Determine the [X, Y] coordinate at the center of the cell enclosing the given text.  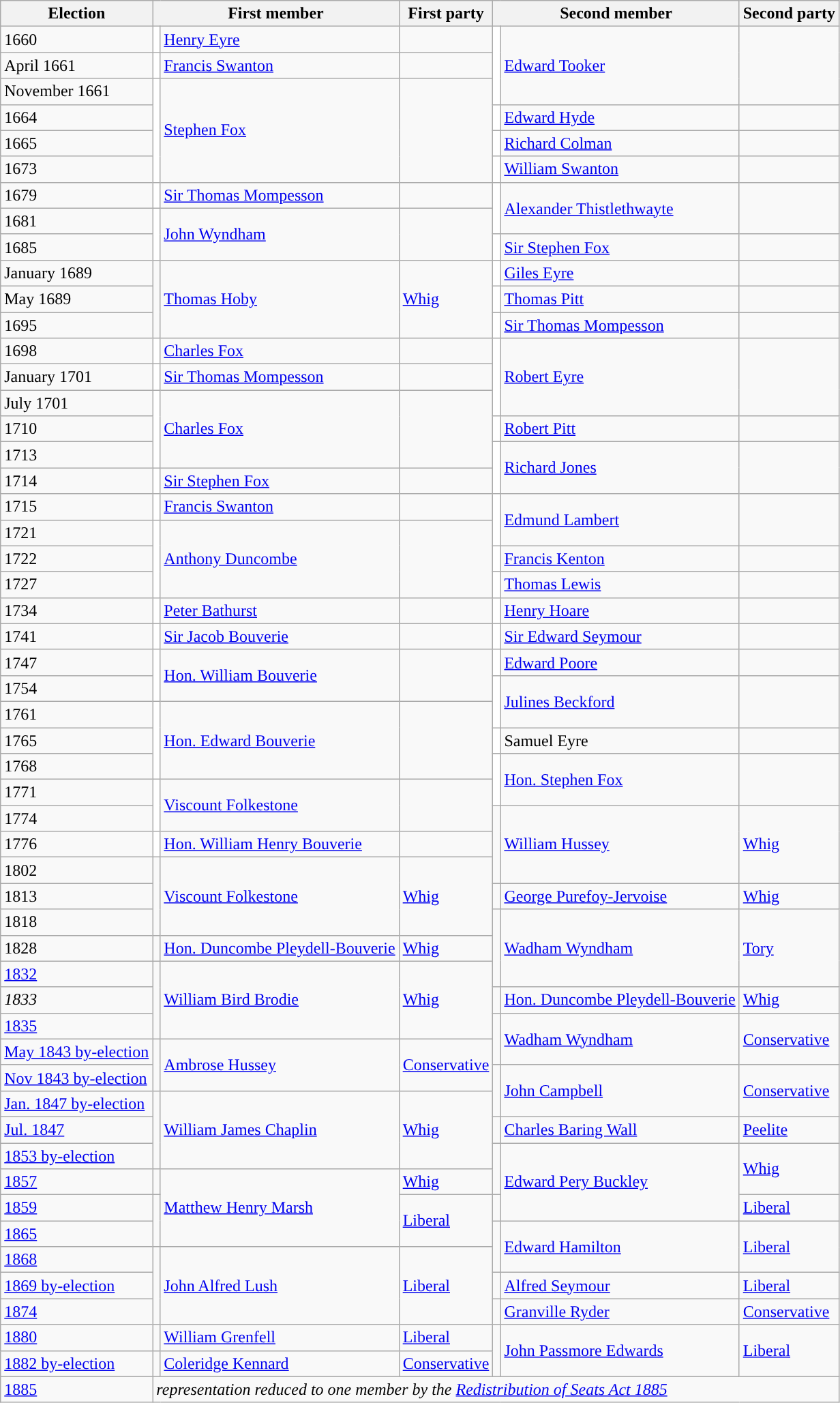
1685 [76, 247]
1818 [76, 922]
1747 [76, 662]
William Hussey [620, 844]
Election [76, 14]
1660 [76, 40]
William Swanton [620, 169]
Edward Poore [620, 662]
Hon. William Henry Bouverie [280, 844]
1832 [76, 974]
Robert Pitt [620, 429]
1776 [76, 844]
Thomas Pitt [620, 299]
John Passmore Edwards [620, 1350]
William Bird Brodie [280, 1000]
1714 [76, 481]
1833 [76, 1000]
1715 [76, 507]
Hon. Edward Bouverie [280, 740]
1869 by-election [76, 1286]
1874 [76, 1312]
First member [275, 14]
1721 [76, 533]
1771 [76, 793]
1681 [76, 221]
Edward Hamilton [620, 1247]
Ambrose Hussey [280, 1065]
Henry Hoare [620, 610]
Alfred Seymour [620, 1286]
William Grenfell [280, 1338]
1665 [76, 143]
Tory [789, 948]
Second party [789, 14]
1880 [76, 1338]
1673 [76, 169]
Stephen Fox [280, 130]
July 1701 [76, 403]
Peelite [789, 1129]
1761 [76, 714]
Sir Edward Seymour [620, 636]
Edward Hyde [620, 117]
Giles Eyre [620, 273]
1679 [76, 195]
November 1661 [76, 91]
1813 [76, 896]
1868 [76, 1260]
January 1689 [76, 273]
1853 by-election [76, 1156]
April 1661 [76, 65]
Thomas Lewis [620, 585]
Henry Eyre [280, 40]
1859 [76, 1208]
Coleridge Kennard [280, 1363]
1835 [76, 1026]
1774 [76, 818]
George Purefoy-Jervoise [620, 896]
Peter Bathurst [280, 610]
Sir Jacob Bouverie [280, 636]
First party [446, 14]
1710 [76, 429]
Second member [616, 14]
John Wyndham [280, 234]
May 1843 by-election [76, 1052]
1698 [76, 351]
1882 by-election [76, 1363]
Edward Tooker [620, 65]
Jul. 1847 [76, 1129]
1857 [76, 1182]
Samuel Eyre [620, 740]
1768 [76, 767]
Alexander Thistlethwayte [620, 208]
Edward Pery Buckley [620, 1182]
1664 [76, 117]
1741 [76, 636]
1695 [76, 325]
Richard Jones [620, 468]
Robert Eyre [620, 377]
William James Chaplin [280, 1129]
1713 [76, 455]
Matthew Henry Marsh [280, 1208]
1765 [76, 740]
John Campbell [620, 1091]
Anthony Duncombe [280, 559]
1828 [76, 948]
Hon. Stephen Fox [620, 780]
Granville Ryder [620, 1312]
1754 [76, 688]
1885 [76, 1389]
Richard Colman [620, 143]
Jan. 1847 by-election [76, 1104]
Nov 1843 by-election [76, 1078]
1802 [76, 870]
1865 [76, 1234]
representation reduced to one member by the Redistribution of Seats Act 1885 [496, 1389]
May 1689 [76, 299]
January 1701 [76, 377]
Charles Baring Wall [620, 1129]
1727 [76, 585]
Hon. William Bouverie [280, 675]
Francis Kenton [620, 559]
Edmund Lambert [620, 520]
John Alfred Lush [280, 1286]
1722 [76, 559]
Julines Beckford [620, 701]
Thomas Hoby [280, 299]
1734 [76, 610]
